Detect which cell encompasses the target text, then output its (x, y) center coordinate. 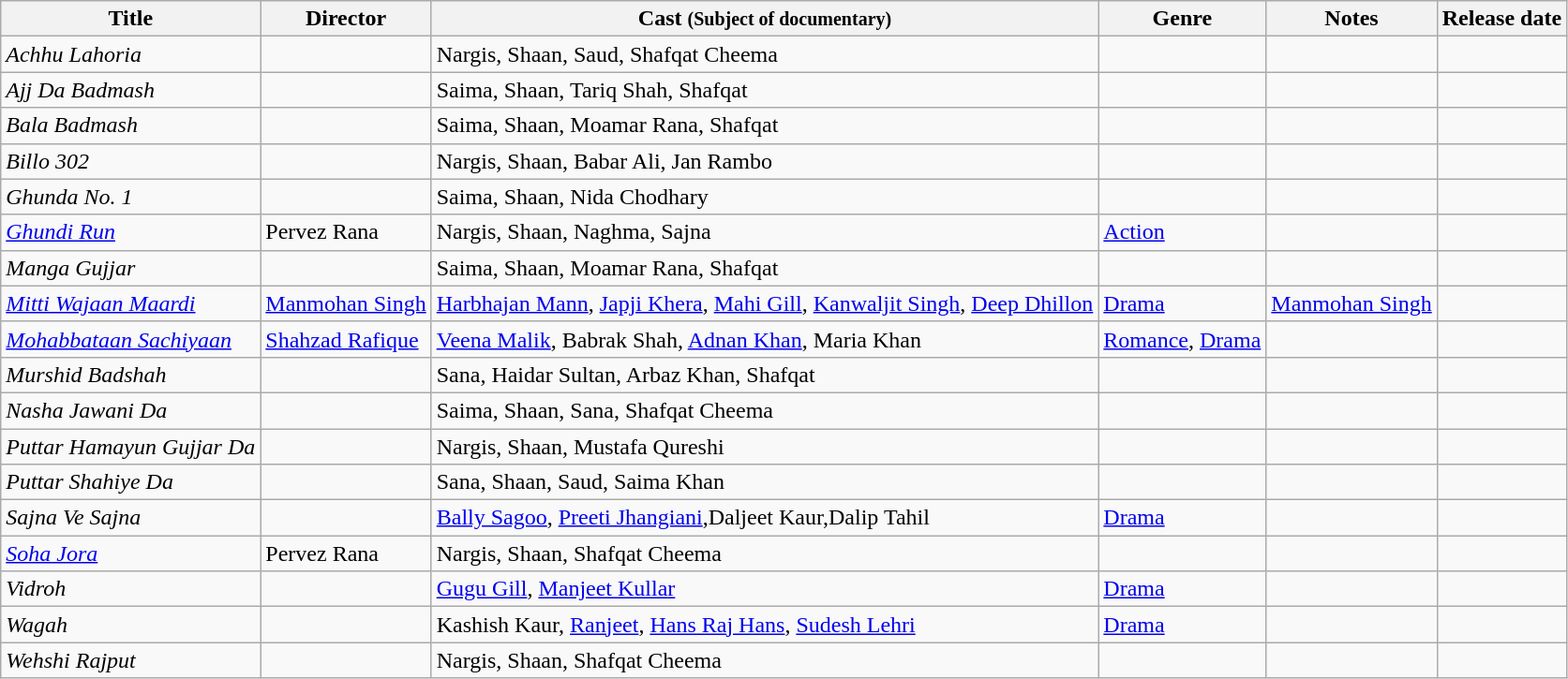
Achhu Lahoria (131, 54)
Title (131, 19)
Ghunda No. 1 (131, 197)
Murshid Badshah (131, 375)
Shahzad Rafique (346, 339)
Nargis, Shaan, Babar Ali, Jan Rambo (765, 161)
Nargis, Shaan, Mustafa Qureshi (765, 447)
Mohabbataan Sachiyaan (131, 339)
Director (346, 19)
Mitti Wajaan Maardi (131, 303)
Kashish Kaur, Ranjeet, Hans Raj Hans, Sudesh Lehri (765, 625)
Puttar Hamayun Gujjar Da (131, 447)
Release date (1501, 19)
Saima, Shaan, Tariq Shah, Shafqat (765, 90)
Action (1183, 232)
Veena Malik, Babrak Shah, Adnan Khan, Maria Khan (765, 339)
Bala Badmash (131, 125)
Nargis, Shaan, Saud, Shafqat Cheema (765, 54)
Nargis, Shaan, Naghma, Sajna (765, 232)
Sana, Shaan, Saud, Saima Khan (765, 482)
Nasha Jawani Da (131, 410)
Notes (1351, 19)
Manga Gujjar (131, 268)
Wehshi Rajput (131, 660)
Gugu Gill, Manjeet Kullar (765, 589)
Sana, Haidar Sultan, Arbaz Khan, Shafqat (765, 375)
Cast (Subject of documentary) (765, 19)
Saima, Shaan, Sana, Shafqat Cheema (765, 410)
Bally Sagoo, Preeti Jhangiani,Daljeet Kaur,Dalip Tahil (765, 518)
Genre (1183, 19)
Vidroh (131, 589)
Saima, Shaan, Nida Chodhary (765, 197)
Sajna Ve Sajna (131, 518)
Billo 302 (131, 161)
Wagah (131, 625)
Puttar Shahiye Da (131, 482)
Harbhajan Mann, Japji Khera, Mahi Gill, Kanwaljit Singh, Deep Dhillon (765, 303)
Ajj Da Badmash (131, 90)
Soha Jora (131, 554)
Romance, Drama (1183, 339)
Ghundi Run (131, 232)
